Detect which cell encompasses the target text, then output its [X, Y] center coordinate. 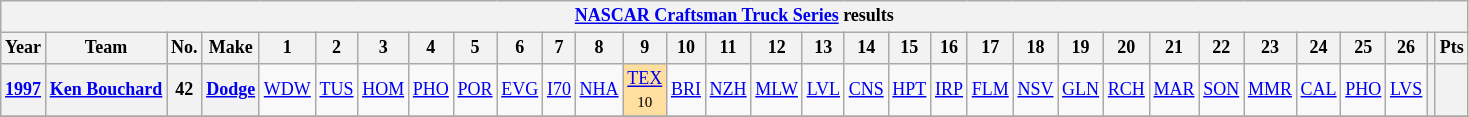
14 [866, 48]
MMR [1270, 90]
Team [106, 48]
I70 [560, 90]
18 [1036, 48]
IRP [950, 90]
TUS [336, 90]
17 [990, 48]
20 [1126, 48]
19 [1081, 48]
10 [686, 48]
5 [475, 48]
GLN [1081, 90]
NHA [599, 90]
11 [728, 48]
15 [910, 48]
FLM [990, 90]
3 [384, 48]
RCH [1126, 90]
24 [1318, 48]
No. [184, 48]
Pts [1452, 48]
Dodge [231, 90]
9 [645, 48]
25 [1364, 48]
CNS [866, 90]
4 [432, 48]
NASCAR Craftsman Truck Series results [734, 16]
1 [287, 48]
LVS [1406, 90]
1997 [24, 90]
12 [776, 48]
NSV [1036, 90]
26 [1406, 48]
MAR [1174, 90]
CAL [1318, 90]
23 [1270, 48]
LVL [823, 90]
16 [950, 48]
NZH [728, 90]
TEX10 [645, 90]
6 [520, 48]
13 [823, 48]
42 [184, 90]
22 [1222, 48]
EVG [520, 90]
21 [1174, 48]
Ken Bouchard [106, 90]
HOM [384, 90]
2 [336, 48]
8 [599, 48]
BRI [686, 90]
7 [560, 48]
Year [24, 48]
POR [475, 90]
HPT [910, 90]
WDW [287, 90]
MLW [776, 90]
SON [1222, 90]
Make [231, 48]
